Return the [X, Y] coordinate for the center point of the cell that contains the specified text.  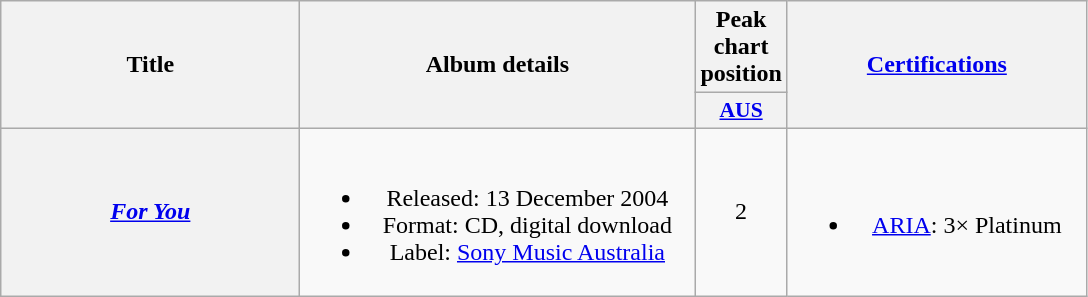
AUS [741, 111]
ARIA: 3× Platinum [936, 212]
Album details [498, 65]
2 [741, 212]
Title [150, 65]
Certifications [936, 65]
Peak chartposition [741, 47]
For You [150, 212]
Released: 13 December 2004Format: CD, digital downloadLabel: Sony Music Australia [498, 212]
